Output the (x, y) coordinate of the center of the cell containing the given text.  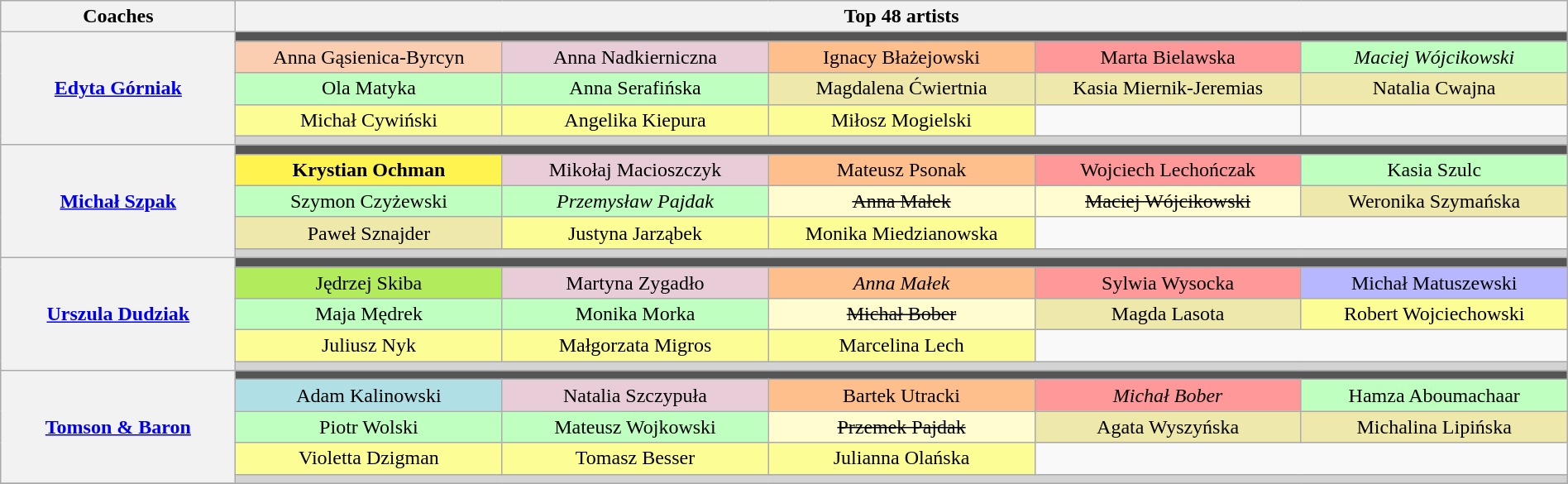
Monika Morka (635, 314)
Magdalena Ćwiertnia (901, 89)
Krystian Ochman (369, 170)
Miłosz Mogielski (901, 120)
Julianna Olańska (901, 458)
Anna Gąsienica-Byrcyn (369, 57)
Sylwia Wysocka (1168, 282)
Urszula Dudziak (118, 314)
Kasia Szulc (1434, 170)
Mikołaj Macioszczyk (635, 170)
Michał Szpak (118, 201)
Anna Nadkierniczna (635, 57)
Anna Serafińska (635, 89)
Hamza Aboumachaar (1434, 395)
Ola Matyka (369, 89)
Michał Cywiński (369, 120)
Tomson & Baron (118, 427)
Mateusz Wojkowski (635, 427)
Michał Matuszewski (1434, 282)
Marta Bielawska (1168, 57)
Magda Lasota (1168, 314)
Jędrzej Skiba (369, 282)
Tomasz Besser (635, 458)
Maja Mędrek (369, 314)
Natalia Cwajna (1434, 89)
Paweł Sznajder (369, 232)
Weronika Szymańska (1434, 201)
Wojciech Lechończak (1168, 170)
Justyna Jarząbek (635, 232)
Bartek Utracki (901, 395)
Angelika Kiepura (635, 120)
Juliusz Nyk (369, 346)
Piotr Wolski (369, 427)
Edyta Górniak (118, 89)
Przemek Pajdak (901, 427)
Marcelina Lech (901, 346)
Ignacy Błażejowski (901, 57)
Robert Wojciechowski (1434, 314)
Michalina Lipińska (1434, 427)
Szymon Czyżewski (369, 201)
Przemysław Pajdak (635, 201)
Adam Kalinowski (369, 395)
Violetta Dzigman (369, 458)
Top 48 artists (901, 17)
Kasia Miernik-Jeremias (1168, 89)
Natalia Szczypuła (635, 395)
Monika Miedzianowska (901, 232)
Coaches (118, 17)
Mateusz Psonak (901, 170)
Agata Wyszyńska (1168, 427)
Małgorzata Migros (635, 346)
Martyna Zygadło (635, 282)
